Locate the cell with the specified text and output its [X, Y] center coordinate. 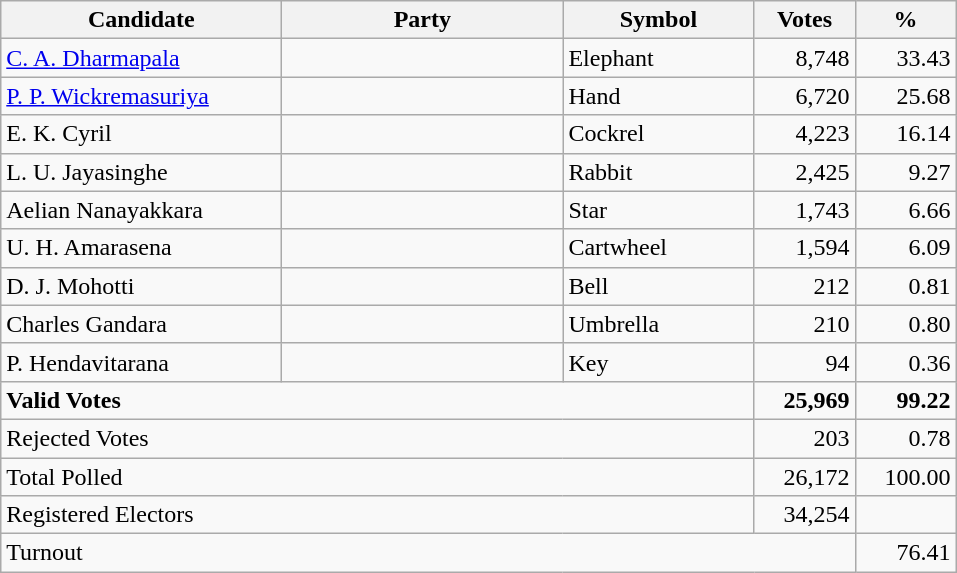
2,425 [804, 172]
1,743 [804, 210]
34,254 [804, 515]
Symbol [658, 20]
P. P. Wickremasuriya [142, 96]
Star [658, 210]
L. U. Jayasinghe [142, 172]
0.80 [906, 324]
0.78 [906, 438]
6,720 [804, 96]
P. Hendavitarana [142, 362]
26,172 [804, 477]
4,223 [804, 134]
6.66 [906, 210]
C. A. Dharmapala [142, 58]
Valid Votes [378, 400]
76.41 [906, 553]
0.36 [906, 362]
Elephant [658, 58]
0.81 [906, 286]
Hand [658, 96]
9.27 [906, 172]
Total Polled [378, 477]
6.09 [906, 248]
Key [658, 362]
16.14 [906, 134]
Rabbit [658, 172]
Votes [804, 20]
33.43 [906, 58]
8,748 [804, 58]
25.68 [906, 96]
Bell [658, 286]
Candidate [142, 20]
94 [804, 362]
Cartwheel [658, 248]
Charles Gandara [142, 324]
203 [804, 438]
Rejected Votes [378, 438]
210 [804, 324]
25,969 [804, 400]
1,594 [804, 248]
100.00 [906, 477]
99.22 [906, 400]
Umbrella [658, 324]
D. J. Mohotti [142, 286]
Turnout [428, 553]
E. K. Cyril [142, 134]
% [906, 20]
U. H. Amarasena [142, 248]
Party [422, 20]
Aelian Nanayakkara [142, 210]
Cockrel [658, 134]
212 [804, 286]
Registered Electors [378, 515]
